Find where the given text appears and provide that cell's center as [x, y] coordinate. 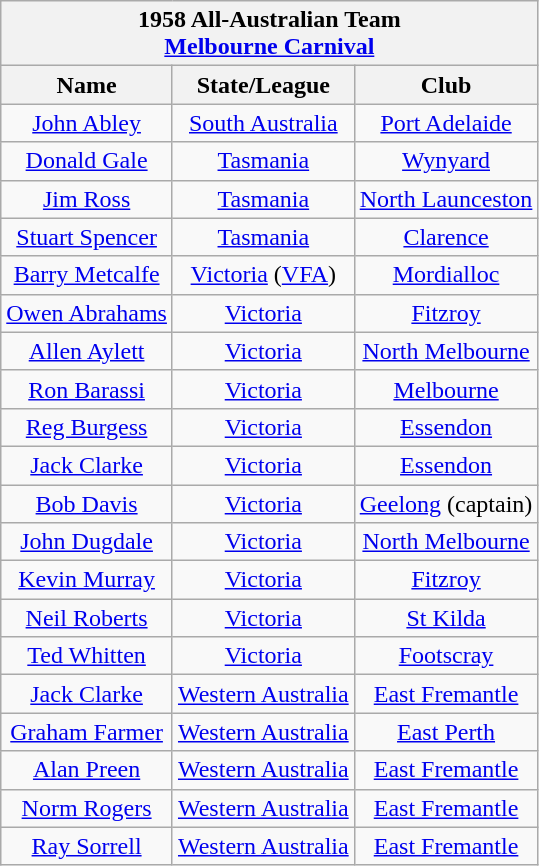
State/League [263, 85]
Club [446, 85]
Kevin Murray [87, 580]
Allen Aylett [87, 351]
Wynyard [446, 161]
Owen Abrahams [87, 313]
Clarence [446, 237]
Port Adelaide [446, 123]
Jim Ross [87, 199]
East Perth [446, 732]
St Kilda [446, 618]
Norm Rogers [87, 808]
John Dugdale [87, 542]
Barry Metcalfe [87, 275]
John Abley [87, 123]
Name [87, 85]
Graham Farmer [87, 732]
1958 All-Australian TeamMelbourne Carnival [270, 34]
Stuart Spencer [87, 237]
Melbourne [446, 389]
Footscray [446, 656]
Reg Burgess [87, 427]
Bob Davis [87, 503]
Geelong (captain) [446, 503]
Ray Sorrell [87, 846]
Alan Preen [87, 770]
Mordialloc [446, 275]
Ted Whitten [87, 656]
Ron Barassi [87, 389]
South Australia [263, 123]
Donald Gale [87, 161]
Victoria (VFA) [263, 275]
North Launceston [446, 199]
Neil Roberts [87, 618]
